Locate the cell with the specified text and output its [X, Y] center coordinate. 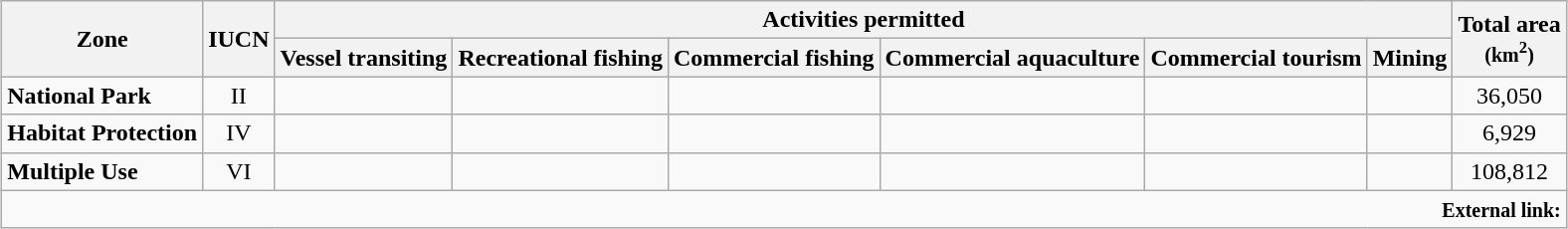
External link: [784, 209]
IV [239, 133]
Vessel transiting [364, 58]
Recreational fishing [561, 58]
Commercial aquaculture [1013, 58]
Multiple Use [102, 171]
IUCN [239, 39]
Commercial tourism [1256, 58]
Zone [102, 39]
Mining [1410, 58]
VI [239, 171]
36,050 [1509, 96]
II [239, 96]
Habitat Protection [102, 133]
Activities permitted [864, 20]
Commercial fishing [774, 58]
6,929 [1509, 133]
National Park [102, 96]
Total area(km2) [1509, 39]
108,812 [1509, 171]
